Scan for the cell matching the given text and deliver its [X, Y] coordinate at center. 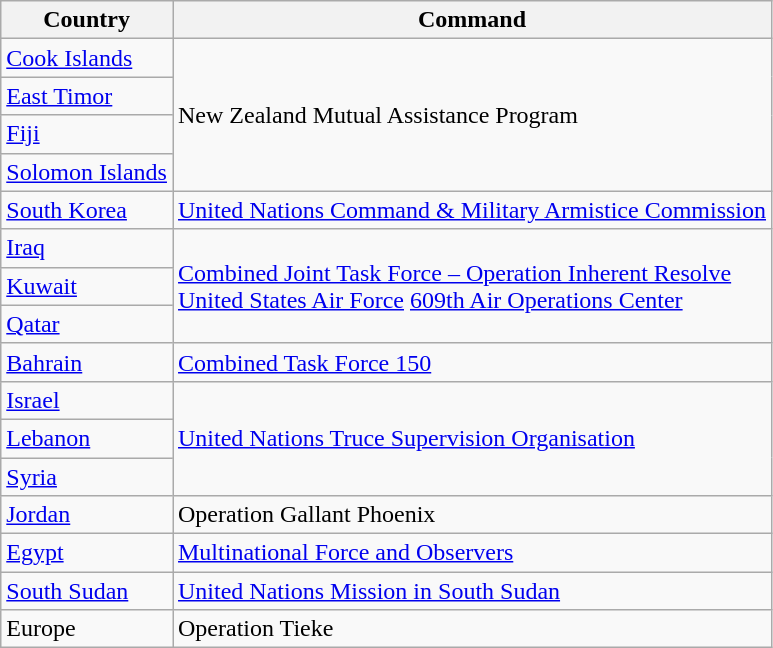
East Timor [87, 96]
United Nations Truce Supervision Organisation [472, 438]
Bahrain [87, 362]
Egypt [87, 553]
United Nations Command & Military Armistice Commission [472, 210]
Operation Tieke [472, 629]
Lebanon [87, 438]
Solomon Islands [87, 172]
Fiji [87, 134]
Combined Task Force 150 [472, 362]
New Zealand Mutual Assistance Program [472, 115]
United Nations Mission in South Sudan [472, 591]
Country [87, 20]
Qatar [87, 324]
South Korea [87, 210]
South Sudan [87, 591]
Israel [87, 400]
Kuwait [87, 286]
Jordan [87, 515]
Operation Gallant Phoenix [472, 515]
Syria [87, 477]
Cook Islands [87, 58]
Multinational Force and Observers [472, 553]
Europe [87, 629]
Iraq [87, 248]
Command [472, 20]
Combined Joint Task Force – Operation Inherent ResolveUnited States Air Force 609th Air Operations Center [472, 286]
